Output the (x, y) coordinate of the center of the cell containing the given text.  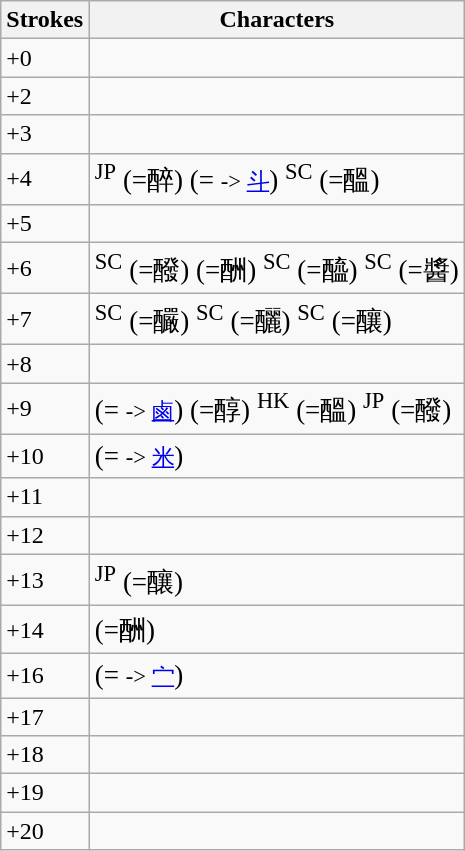
+3 (45, 134)
(= -> 宀) (277, 676)
+14 (45, 629)
+17 (45, 717)
Strokes (45, 20)
+9 (45, 408)
(= -> 米) (277, 456)
+10 (45, 456)
JP (=醉) (= -> 斗) SC (=醞) (277, 178)
(=酬) (277, 629)
SC (=醱) (=酬) SC (=醯) SC (=醬) (277, 268)
+2 (45, 96)
Characters (277, 20)
SC (=釅) SC (=釃) SC (=釀) (277, 320)
+8 (45, 364)
+4 (45, 178)
+16 (45, 676)
+7 (45, 320)
+19 (45, 793)
+18 (45, 755)
+6 (45, 268)
(= -> 鹵) (=醇) HK (=醞) JP (=醱) (277, 408)
+20 (45, 831)
+0 (45, 58)
+5 (45, 223)
+13 (45, 580)
+11 (45, 497)
JP (=釀) (277, 580)
+12 (45, 535)
